Provide the [X, Y] coordinate of the cell's center where the given text is located.  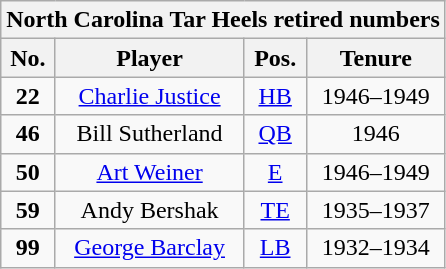
46 [28, 134]
HB [275, 96]
TE [275, 210]
George Barclay [150, 248]
1932–1934 [376, 248]
22 [28, 96]
QB [275, 134]
North Carolina Tar Heels retired numbers [224, 20]
Art Weiner [150, 172]
LB [275, 248]
1946 [376, 134]
No. [28, 58]
1935–1937 [376, 210]
Bill Sutherland [150, 134]
Pos. [275, 58]
Player [150, 58]
59 [28, 210]
50 [28, 172]
Tenure [376, 58]
Andy Bershak [150, 210]
Charlie Justice [150, 96]
E [275, 172]
99 [28, 248]
